Provide the [x, y] coordinate of the cell's center where the given text is located.  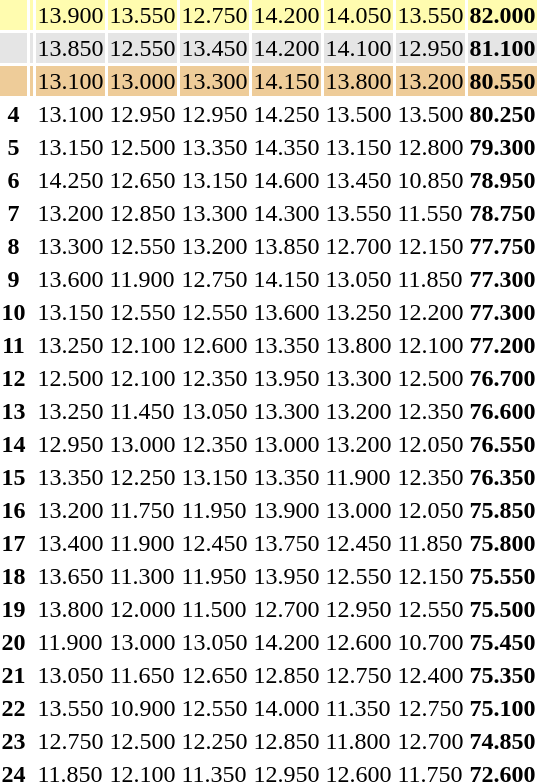
80.550 [502, 81]
23 [14, 741]
11.750 [142, 510]
14 [14, 444]
82.000 [502, 15]
11.800 [358, 741]
6 [14, 180]
20 [14, 642]
7 [14, 213]
12 [14, 378]
18 [14, 576]
75.350 [502, 675]
16 [14, 510]
75.500 [502, 609]
80.250 [502, 114]
76.350 [502, 477]
74.850 [502, 741]
13.400 [70, 543]
76.700 [502, 378]
11.450 [142, 411]
14.350 [286, 147]
10.850 [430, 180]
22 [14, 708]
11.650 [142, 675]
14.300 [286, 213]
5 [14, 147]
10.700 [430, 642]
9 [14, 279]
14.600 [286, 180]
75.800 [502, 543]
13.750 [286, 543]
11.500 [214, 609]
77.200 [502, 345]
76.550 [502, 444]
12.400 [430, 675]
19 [14, 609]
76.600 [502, 411]
17 [14, 543]
79.300 [502, 147]
10.900 [142, 708]
14.100 [358, 48]
14.050 [358, 15]
81.100 [502, 48]
11.300 [142, 576]
78.950 [502, 180]
78.750 [502, 213]
11.550 [430, 213]
10 [14, 312]
75.450 [502, 642]
12.200 [430, 312]
13 [14, 411]
75.100 [502, 708]
4 [14, 114]
21 [14, 675]
8 [14, 246]
11 [14, 345]
12.800 [430, 147]
14.000 [286, 708]
12.000 [142, 609]
75.550 [502, 576]
13.650 [70, 576]
77.750 [502, 246]
15 [14, 477]
11.350 [358, 708]
75.850 [502, 510]
